Scan for the cell matching the given text and deliver its [X, Y] coordinate at center. 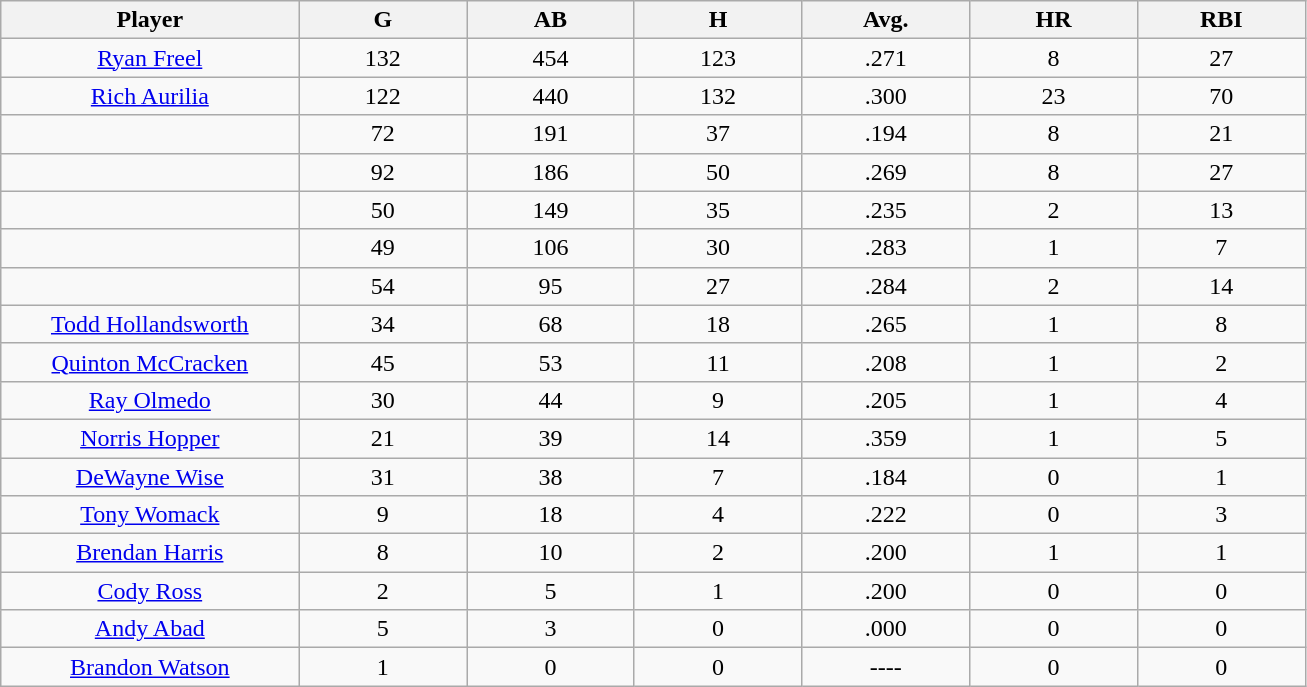
Player [150, 20]
---- [886, 667]
34 [383, 324]
.235 [886, 210]
122 [383, 96]
72 [383, 134]
.265 [886, 324]
Tony Womack [150, 515]
.269 [886, 172]
Andy Abad [150, 629]
68 [551, 324]
Ryan Freel [150, 58]
.222 [886, 515]
440 [551, 96]
44 [551, 400]
H [718, 20]
45 [383, 362]
.205 [886, 400]
454 [551, 58]
.300 [886, 96]
AB [551, 20]
Quinton McCracken [150, 362]
49 [383, 248]
13 [1221, 210]
186 [551, 172]
HR [1054, 20]
39 [551, 438]
23 [1054, 96]
54 [383, 286]
Brendan Harris [150, 553]
Ray Olmedo [150, 400]
Todd Hollandsworth [150, 324]
Brandon Watson [150, 667]
70 [1221, 96]
DeWayne Wise [150, 477]
.283 [886, 248]
37 [718, 134]
11 [718, 362]
123 [718, 58]
Norris Hopper [150, 438]
191 [551, 134]
Avg. [886, 20]
.208 [886, 362]
.000 [886, 629]
31 [383, 477]
53 [551, 362]
.184 [886, 477]
35 [718, 210]
.194 [886, 134]
G [383, 20]
95 [551, 286]
106 [551, 248]
.271 [886, 58]
.359 [886, 438]
92 [383, 172]
.284 [886, 286]
10 [551, 553]
149 [551, 210]
Rich Aurilia [150, 96]
RBI [1221, 20]
Cody Ross [150, 591]
38 [551, 477]
